Extract the [x, y] coordinate from the center of the cell holding the provided text.  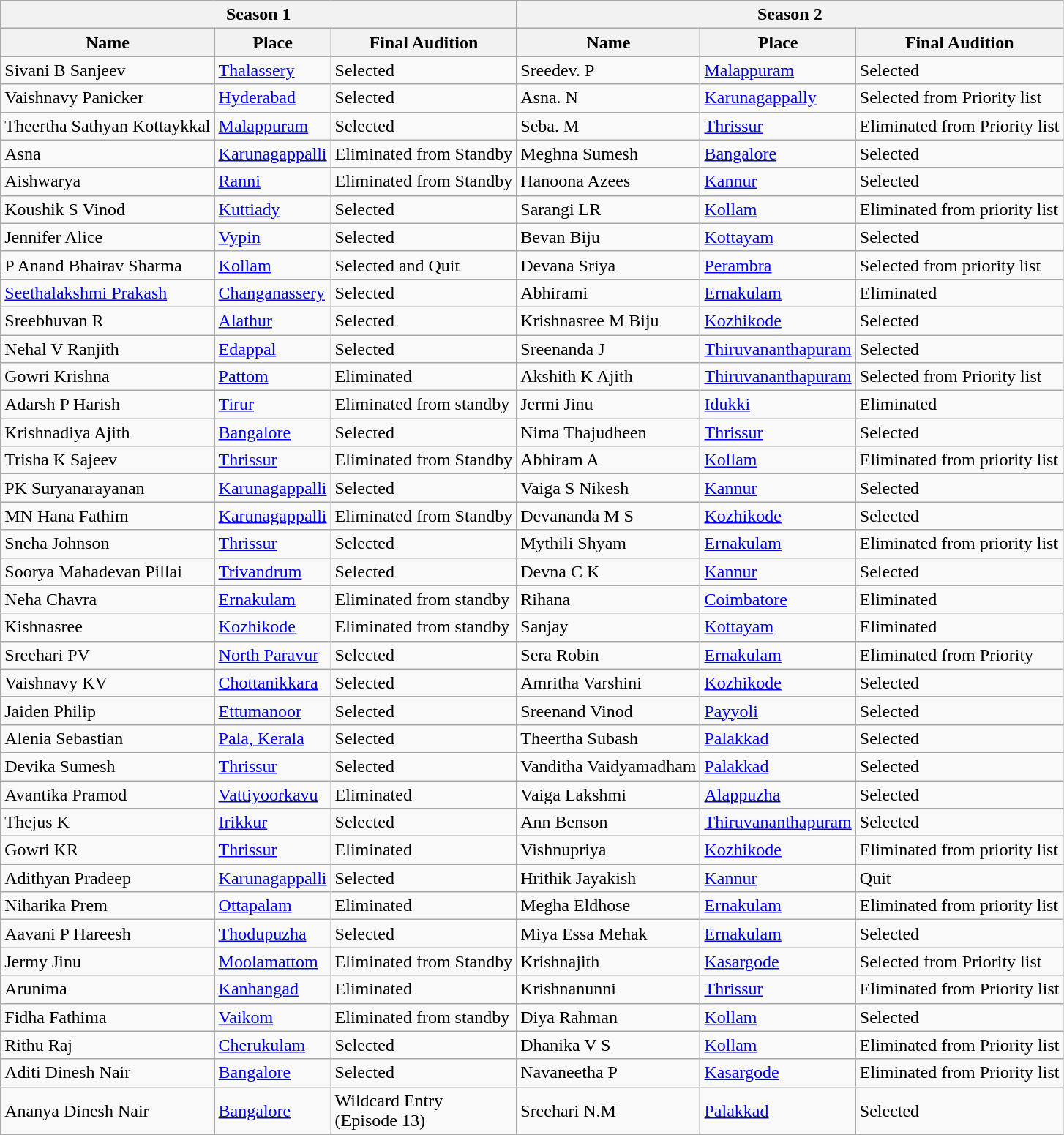
Nehal V Ranjith [108, 349]
Vaishnavy KV [108, 683]
Thejus K [108, 823]
Alenia Sebastian [108, 738]
Hrithik Jayakish [609, 878]
Jermi Jinu [609, 405]
Karunagappally [778, 98]
Bevan Biju [609, 237]
Sneha Johnson [108, 544]
Asna. N [609, 98]
Krishnajith [609, 962]
Seethalakshmi Prakash [108, 293]
Navaneetha P [609, 1073]
Megha Eldhose [609, 906]
Changanassery [272, 293]
Sreenand Vinod [609, 711]
Moolamattom [272, 962]
Edappal [272, 349]
Aditi Dinesh Nair [108, 1073]
Krishnadiya Ajith [108, 432]
Ettumanoor [272, 711]
Sarangi LR [609, 209]
Gowri KR [108, 850]
Neha Chavra [108, 599]
Season 2 [790, 15]
Theertha Sathyan Kottaykkal [108, 126]
Abhiram A [609, 460]
Vanditha Vaidyamadham [609, 766]
Vaishnavy Panicker [108, 98]
Coimbatore [778, 599]
Theertha Subash [609, 738]
Kanhangad [272, 989]
Akshith K Ajith [609, 377]
Meghna Sumesh [609, 154]
Sreehari N.M [609, 1111]
Soorya Mahadevan Pillai [108, 572]
Dhanika V S [609, 1045]
Vaikom [272, 1017]
Pala, Kerala [272, 738]
Alathur [272, 321]
Sreehari PV [108, 655]
Jaiden Philip [108, 711]
Fidha Fathima [108, 1017]
Ottapalam [272, 906]
Selected from priority list [959, 265]
P Anand Bhairav Sharma [108, 265]
Devna C K [609, 572]
Selected and Quit [424, 265]
Jennifer Alice [108, 237]
Sreebhuvan R [108, 321]
Adithyan Pradeep [108, 878]
Thalassery [272, 70]
Season 1 [259, 15]
Avantika Pramod [108, 794]
Kuttiady [272, 209]
MN Hana Fathim [108, 516]
Devika Sumesh [108, 766]
Trisha K Sajeev [108, 460]
Pattom [272, 377]
Vishnupriya [609, 850]
Sera Robin [609, 655]
Devananda M S [609, 516]
Payyoli [778, 711]
Abhirami [609, 293]
Sivani B Sanjeev [108, 70]
Aishwarya [108, 181]
Nima Thajudheen [609, 432]
Koushik S Vinod [108, 209]
Niharika Prem [108, 906]
Amritha Varshini [609, 683]
Miya Essa Mehak [609, 934]
Vaiga S Nikesh [609, 488]
Seba. M [609, 126]
Devana Sriya [609, 265]
Asna [108, 154]
Arunima [108, 989]
Thodupuzha [272, 934]
Ranni [272, 181]
Krishnasree M Biju [609, 321]
Krishnanunni [609, 989]
Hyderabad [272, 98]
Cherukulam [272, 1045]
Adarsh P Harish [108, 405]
Mythili Shyam [609, 544]
Diya Rahman [609, 1017]
Idukki [778, 405]
Rihana [609, 599]
Tirur [272, 405]
Alappuzha [778, 794]
Sreenanda J [609, 349]
North Paravur [272, 655]
Wil️dcard Entry (Episode 13) [424, 1111]
Kishnasree [108, 627]
Aavani P Hareesh [108, 934]
Hanoona Azees [609, 181]
Gowri Krishna [108, 377]
Vattiyoorkavu [272, 794]
Ananya Dinesh Nair [108, 1111]
Chottanikkara [272, 683]
Quit [959, 878]
Trivandrum [272, 572]
Eliminated from Priority [959, 655]
Vaiga Lakshmi [609, 794]
Sanjay [609, 627]
Perambra [778, 265]
Irikkur [272, 823]
PK Suryanarayanan [108, 488]
Vypin [272, 237]
Jermy Jinu [108, 962]
Rithu Raj [108, 1045]
Ann Benson [609, 823]
Sreedev. P [609, 70]
